Scan for the cell matching the given text and deliver its [X, Y] coordinate at center. 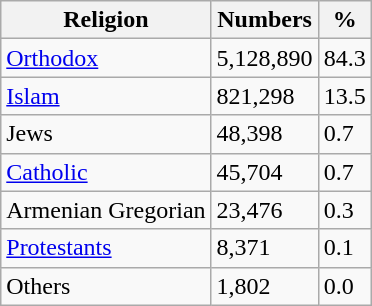
23,476 [264, 210]
Others [106, 286]
Numbers [264, 20]
13.5 [344, 96]
8,371 [264, 248]
0.0 [344, 286]
5,128,890 [264, 58]
48,398 [264, 134]
0.3 [344, 210]
Islam [106, 96]
Jews [106, 134]
821,298 [264, 96]
45,704 [264, 172]
Catholic [106, 172]
Orthodox [106, 58]
% [344, 20]
1,802 [264, 286]
0.1 [344, 248]
Religion [106, 20]
Protestants [106, 248]
84.3 [344, 58]
Armenian Gregorian [106, 210]
